Return the (X, Y) coordinate for the center point of the cell that contains the specified text.  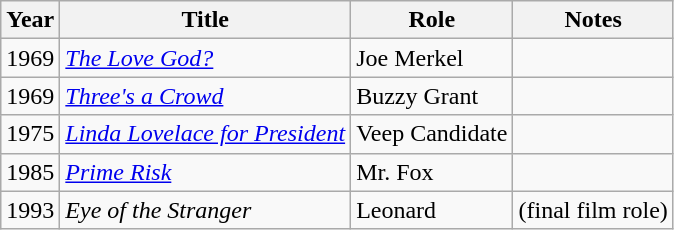
Year (30, 20)
Buzzy Grant (432, 96)
1993 (30, 210)
The Love God? (206, 58)
1975 (30, 134)
Leonard (432, 210)
Notes (593, 20)
Three's a Crowd (206, 96)
Prime Risk (206, 172)
Veep Candidate (432, 134)
1985 (30, 172)
(final film role) (593, 210)
Joe Merkel (432, 58)
Mr. Fox (432, 172)
Eye of the Stranger (206, 210)
Title (206, 20)
Linda Lovelace for President (206, 134)
Role (432, 20)
